Find where the given text appears and provide that cell's center as [x, y] coordinate. 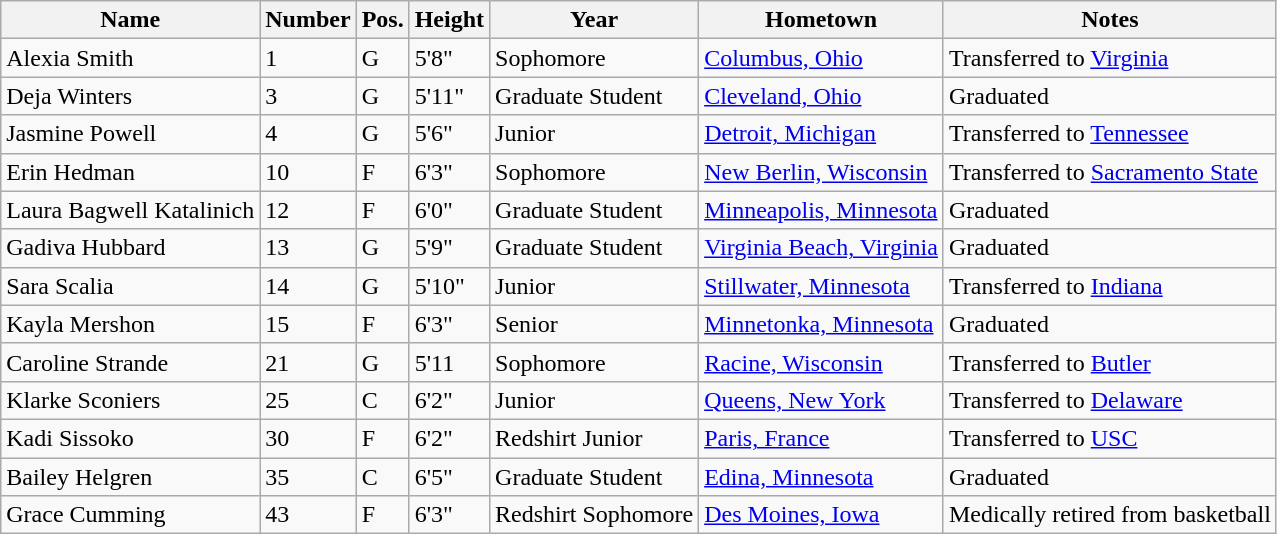
3 [308, 96]
Queens, New York [822, 400]
4 [308, 134]
Paris, France [822, 438]
5'10" [449, 286]
Number [308, 20]
Minnetonka, Minnesota [822, 324]
1 [308, 58]
Senior [594, 324]
Transferred to Indiana [1110, 286]
Laura Bagwell Katalinich [130, 210]
Name [130, 20]
Grace Cumming [130, 515]
Transferred to Tennessee [1110, 134]
Alexia Smith [130, 58]
Cleveland, Ohio [822, 96]
New Berlin, Wisconsin [822, 172]
Redshirt Sophomore [594, 515]
Bailey Helgren [130, 477]
Columbus, Ohio [822, 58]
Virginia Beach, Virginia [822, 248]
5'6" [449, 134]
14 [308, 286]
Transferred to USC [1110, 438]
Year [594, 20]
Hometown [822, 20]
13 [308, 248]
Deja Winters [130, 96]
Transferred to Sacramento State [1110, 172]
Transferred to Butler [1110, 362]
Transferred to Virginia [1110, 58]
Redshirt Junior [594, 438]
15 [308, 324]
Stillwater, Minnesota [822, 286]
5'9" [449, 248]
Racine, Wisconsin [822, 362]
Medically retired from basketball [1110, 515]
6'5" [449, 477]
Kayla Mershon [130, 324]
25 [308, 400]
12 [308, 210]
Notes [1110, 20]
5'11 [449, 362]
6'0" [449, 210]
Height [449, 20]
35 [308, 477]
Caroline Strande [130, 362]
Erin Hedman [130, 172]
Pos. [382, 20]
Edina, Minnesota [822, 477]
Gadiva Hubbard [130, 248]
Detroit, Michigan [822, 134]
Transferred to Delaware [1110, 400]
21 [308, 362]
Minneapolis, Minnesota [822, 210]
Jasmine Powell [130, 134]
5'11" [449, 96]
10 [308, 172]
30 [308, 438]
Klarke Sconiers [130, 400]
43 [308, 515]
Kadi Sissoko [130, 438]
Des Moines, Iowa [822, 515]
Sara Scalia [130, 286]
5'8" [449, 58]
